Return the (x, y) coordinate for the center point of the cell that contains the specified text.  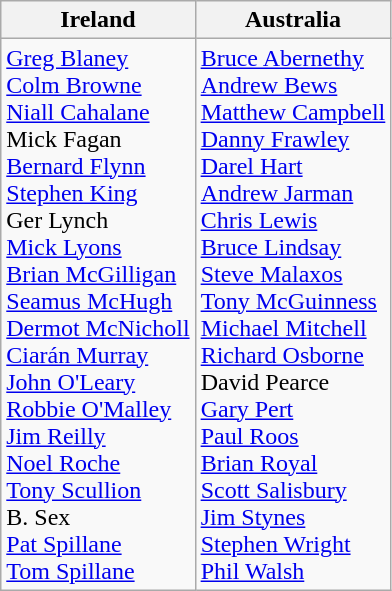
Australia (293, 20)
Ireland (98, 20)
